Detect which cell encompasses the target text, then output its [x, y] center coordinate. 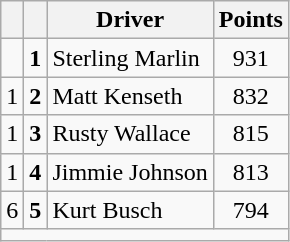
813 [250, 172]
4 [36, 172]
Sterling Marlin [130, 58]
Points [250, 20]
3 [36, 134]
Jimmie Johnson [130, 172]
Matt Kenseth [130, 96]
Kurt Busch [130, 210]
5 [36, 210]
832 [250, 96]
Driver [130, 20]
6 [12, 210]
815 [250, 134]
Rusty Wallace [130, 134]
2 [36, 96]
931 [250, 58]
794 [250, 210]
